Search for the cell housing the specified text and yield its (X, Y) center coordinate. 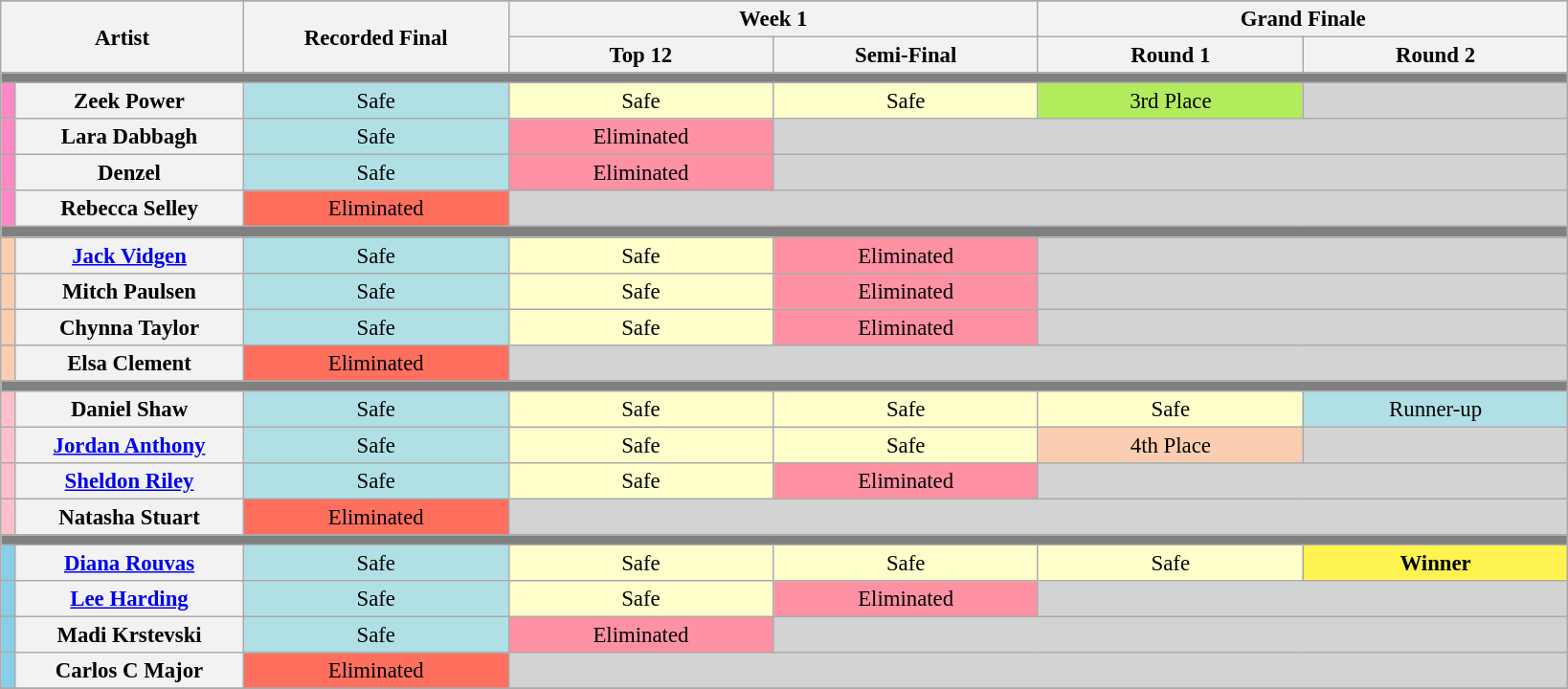
Recorded Final (375, 36)
Semi-Final (906, 56)
Winner (1436, 564)
Jack Vidgen (130, 256)
Runner-up (1436, 410)
Grand Finale (1302, 19)
Jordan Anthony (130, 445)
Top 12 (641, 56)
Diana Rouvas (130, 564)
Mitch Paulsen (130, 291)
Week 1 (773, 19)
4th Place (1170, 445)
Zeek Power (130, 101)
Madi Krstevski (130, 635)
Carlos C Major (130, 671)
Elsa Clement (130, 363)
Denzel (130, 173)
Lara Dabbagh (130, 137)
Lee Harding (130, 599)
Artist (123, 36)
Rebecca Selley (130, 210)
Natasha Stuart (130, 517)
3rd Place (1170, 101)
Chynna Taylor (130, 327)
Round 2 (1436, 56)
Sheldon Riley (130, 481)
Daniel Shaw (130, 410)
Round 1 (1170, 56)
